For the text-containing cell, return its midpoint in (x, y) coordinate format. 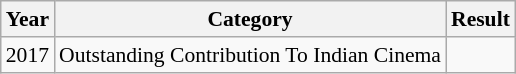
Outstanding Contribution To Indian Cinema (250, 55)
Category (250, 19)
Year (28, 19)
2017 (28, 55)
Result (480, 19)
